Return the [X, Y] coordinate for the center point of the cell that contains the specified text.  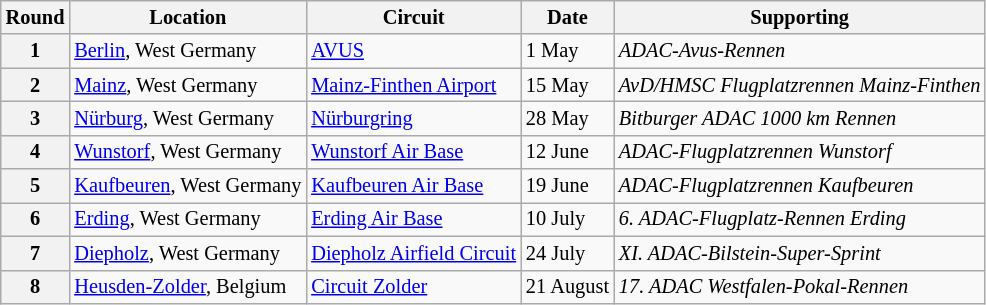
19 June [568, 186]
Diepholz Airfield Circuit [414, 253]
6. ADAC-Flugplatz-Rennen Erding [800, 219]
Wunstorf Air Base [414, 152]
8 [36, 287]
Round [36, 17]
ADAC-Flugplatzrennen Wunstorf [800, 152]
Supporting [800, 17]
ADAC-Avus-Rennen [800, 51]
1 May [568, 51]
28 May [568, 118]
2 [36, 85]
Mainz-Finthen Airport [414, 85]
Nürburgring [414, 118]
Mainz, West Germany [188, 85]
Location [188, 17]
Circuit [414, 17]
6 [36, 219]
21 August [568, 287]
15 May [568, 85]
Wunstorf, West Germany [188, 152]
10 July [568, 219]
4 [36, 152]
Kaufbeuren Air Base [414, 186]
Berlin, West Germany [188, 51]
24 July [568, 253]
AVUS [414, 51]
12 June [568, 152]
XI. ADAC-Bilstein-Super-Sprint [800, 253]
Circuit Zolder [414, 287]
Date [568, 17]
Kaufbeuren, West Germany [188, 186]
1 [36, 51]
Heusden-Zolder, Belgium [188, 287]
ADAC-Flugplatzrennen Kaufbeuren [800, 186]
Diepholz, West Germany [188, 253]
Nürburg, West Germany [188, 118]
5 [36, 186]
7 [36, 253]
Erding Air Base [414, 219]
Bitburger ADAC 1000 km Rennen [800, 118]
3 [36, 118]
17. ADAC Westfalen-Pokal-Rennen [800, 287]
AvD/HMSC Flugplatzrennen Mainz-Finthen [800, 85]
Erding, West Germany [188, 219]
